Detect which cell encompasses the target text, then output its (x, y) center coordinate. 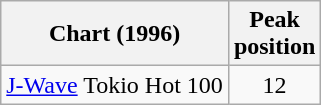
12 (274, 85)
Chart (1996) (115, 34)
J-Wave Tokio Hot 100 (115, 85)
Peakposition (274, 34)
